For the text-containing cell, return its midpoint in (X, Y) coordinate format. 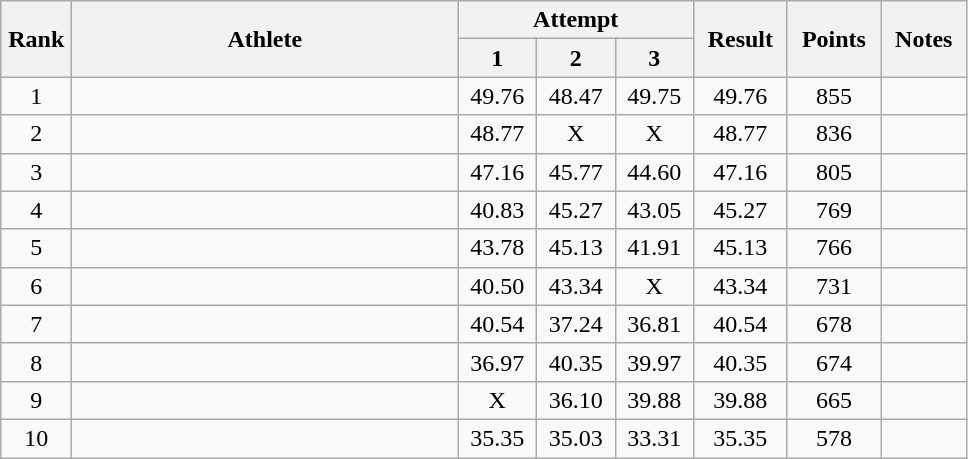
5 (36, 248)
Rank (36, 39)
8 (36, 362)
10 (36, 438)
40.50 (498, 286)
766 (834, 248)
43.78 (498, 248)
731 (834, 286)
Result (741, 39)
769 (834, 210)
6 (36, 286)
49.75 (654, 96)
805 (834, 172)
37.24 (576, 324)
678 (834, 324)
855 (834, 96)
836 (834, 134)
4 (36, 210)
36.10 (576, 400)
33.31 (654, 438)
674 (834, 362)
9 (36, 400)
39.97 (654, 362)
48.47 (576, 96)
Attempt (576, 20)
35.03 (576, 438)
Points (834, 39)
44.60 (654, 172)
41.91 (654, 248)
578 (834, 438)
45.77 (576, 172)
7 (36, 324)
40.83 (498, 210)
36.81 (654, 324)
Athlete (265, 39)
43.05 (654, 210)
Notes (924, 39)
36.97 (498, 362)
665 (834, 400)
